Determine the (X, Y) coordinate at the center of the cell enclosing the given text.  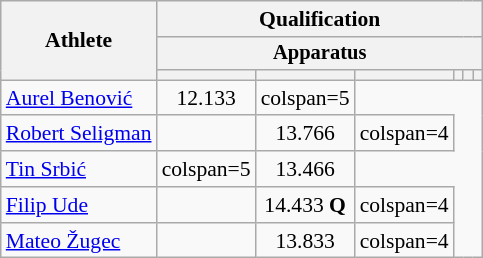
Filip Ude (79, 205)
13.766 (306, 134)
14.433 Q (306, 205)
13.466 (306, 169)
Athlete (79, 40)
Aurel Benović (79, 98)
12.133 (206, 98)
Tin Srbić (79, 169)
Robert Seligman (79, 134)
Qualification (320, 19)
Apparatus (320, 54)
